Determine the (X, Y) coordinate at the center of the cell enclosing the given text.  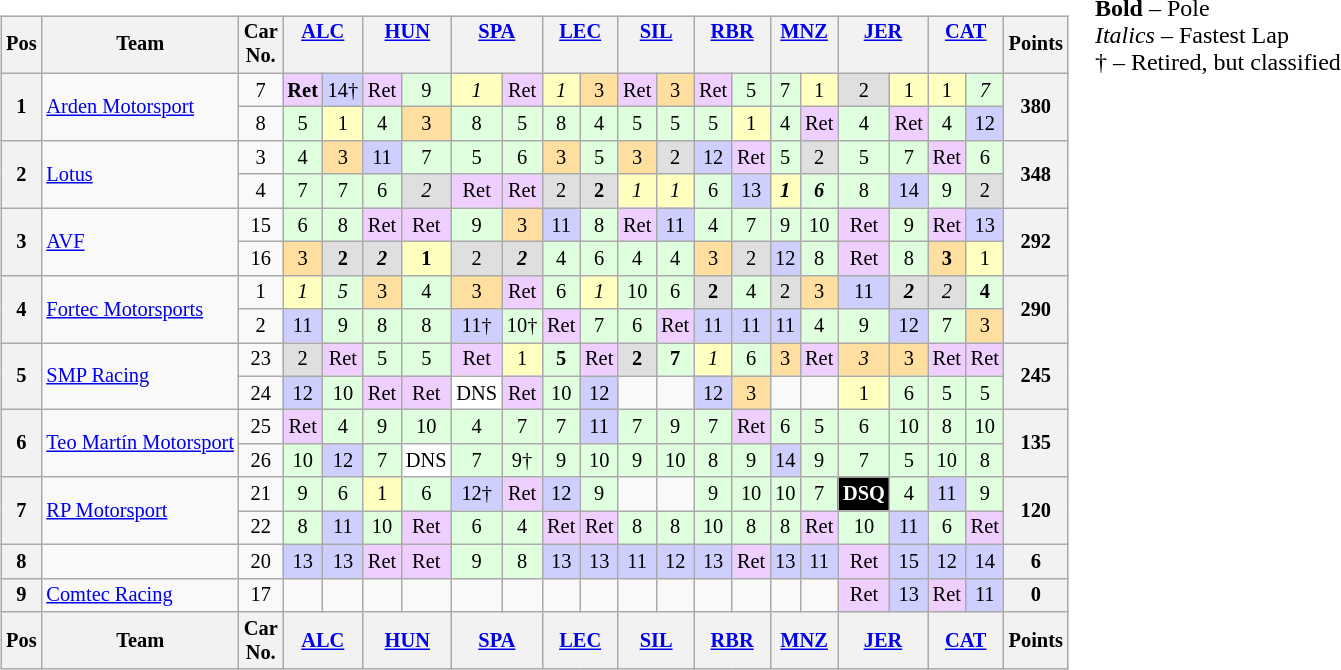
20 (261, 561)
Arden Motorsport (140, 106)
26 (261, 461)
10† (522, 326)
Teo Martín Motorsport (140, 444)
DSQ (864, 494)
RP Motorsport (140, 510)
SMP Racing (140, 376)
Lotus (140, 174)
AVF (140, 242)
16 (261, 259)
135 (1036, 444)
292 (1036, 242)
290 (1036, 308)
25 (261, 427)
12† (476, 494)
22 (261, 528)
17 (261, 595)
348 (1036, 174)
120 (1036, 510)
21 (261, 494)
0 (1036, 595)
245 (1036, 376)
Comtec Racing (140, 595)
11† (476, 326)
9† (522, 461)
23 (261, 360)
24 (261, 393)
14† (343, 90)
Fortec Motorsports (140, 308)
380 (1036, 106)
